Extract the (x, y) coordinate from the center of the cell holding the provided text.  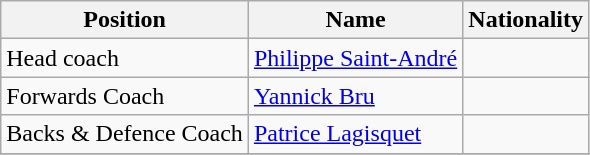
Forwards Coach (125, 96)
Patrice Lagisquet (355, 134)
Name (355, 20)
Position (125, 20)
Nationality (526, 20)
Head coach (125, 58)
Backs & Defence Coach (125, 134)
Yannick Bru (355, 96)
Philippe Saint-André (355, 58)
